Identify which cell holds the provided text, then report its (x, y) central coordinate. 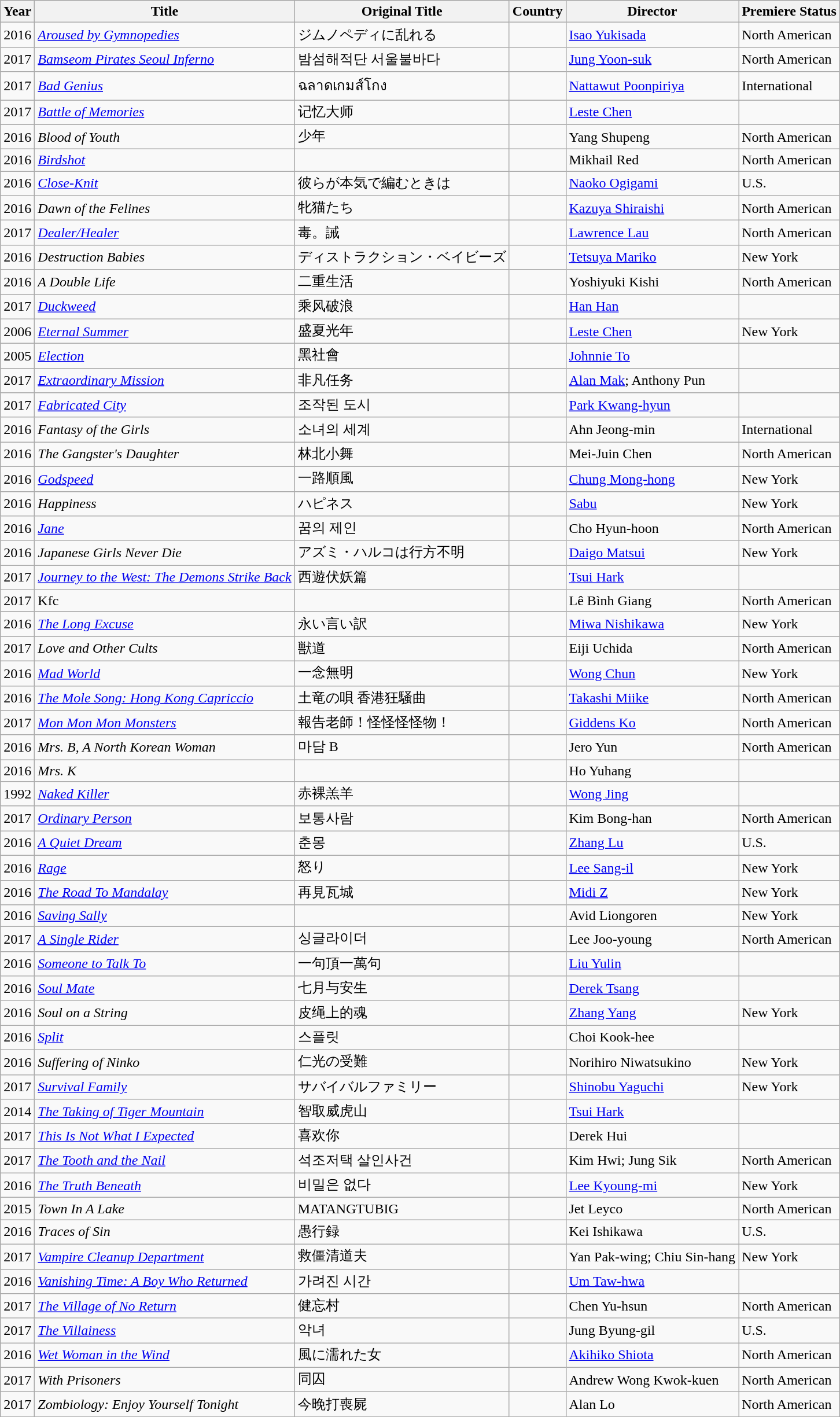
Kfc (164, 601)
Midi Z (653, 892)
Premiere Status (789, 12)
Fabricated City (164, 405)
Yoshiyuki Kishi (653, 282)
再見瓦城 (401, 892)
The Truth Beneath (164, 1185)
마담 B (401, 748)
스플릿 (401, 1038)
Happiness (164, 503)
With Prisoners (164, 1379)
Journey to the West: The Demons Strike Back (164, 577)
Choi Kook-hee (653, 1038)
This Is Not What I Expected (164, 1136)
喜欢你 (401, 1136)
Jung Yoon-suk (653, 59)
가려진 시간 (401, 1281)
악녀 (401, 1331)
2006 (17, 331)
Shinobu Yaguchi (653, 1087)
Zombiology: Enjoy Yourself Tonight (164, 1405)
Country (537, 12)
Um Taw-hwa (653, 1281)
健忘村 (401, 1306)
Vanishing Time: A Boy Who Returned (164, 1281)
Isao Yukisada (653, 35)
The Tooth and the Nail (164, 1161)
Suffering of Ninko (164, 1062)
Andrew Wong Kwok-kuen (653, 1379)
2014 (17, 1112)
Dawn of the Felines (164, 208)
Ho Yuhang (653, 771)
Mikhail Red (653, 160)
Sabu (653, 503)
今晚打喪屍 (401, 1405)
Jung Byung-gil (653, 1331)
Derek Tsang (653, 988)
Godspeed (164, 479)
Alan Lo (653, 1405)
The Villainess (164, 1331)
Kazuya Shiraishi (653, 208)
Han Han (653, 307)
Blood of Youth (164, 137)
Original Title (401, 12)
仁光の受難 (401, 1062)
싱글라이더 (401, 940)
Someone to Talk To (164, 964)
ハピネス (401, 503)
獣道 (401, 649)
Wet Woman in the Wind (164, 1355)
Naoko Ogigami (653, 184)
Daigo Matsui (653, 553)
Lê Bình Giang (653, 601)
Jane (164, 529)
Extraordinary Mission (164, 381)
Chung Mong-hong (653, 479)
2015 (17, 1209)
Miwa Nishikawa (653, 624)
一句頂一萬句 (401, 964)
Rage (164, 868)
乘风破浪 (401, 307)
アズミ・ハルコは行方不明 (401, 553)
Destruction Babies (164, 257)
A Double Life (164, 282)
赤裸羔羊 (401, 794)
Yan Pak-wing; Chiu Sin-hang (653, 1257)
七月与安生 (401, 988)
Lee Sang-il (653, 868)
Love and Other Cults (164, 649)
Naked Killer (164, 794)
Vampire Cleanup Department (164, 1257)
Wong Jing (653, 794)
The Mole Song: Hong Kong Capriccio (164, 698)
土竜の唄 香港狂騒曲 (401, 698)
记忆大师 (401, 112)
Norihiro Niwatsukino (653, 1062)
Yang Shupeng (653, 137)
꿈의 제인 (401, 529)
Town In A Lake (164, 1209)
The Village of No Return (164, 1306)
報告老師！怪怪怪怪物！ (401, 723)
一路順風 (401, 479)
Bad Genius (164, 86)
조작된 도시 (401, 405)
Mon Mon Mon Monsters (164, 723)
Zhang Yang (653, 1013)
Lee Kyoung-mi (653, 1185)
黑社會 (401, 356)
A Quiet Dream (164, 844)
Wong Chun (653, 673)
ฉลาดเกมส์โกง (401, 86)
Birdshot (164, 160)
Fantasy of the Girls (164, 429)
Lee Joo-young (653, 940)
Liu Yulin (653, 964)
A Single Rider (164, 940)
Lawrence Lau (653, 233)
ディストラクション・ベイビーズ (401, 257)
석조저택 살인사건 (401, 1161)
Traces of Sin (164, 1232)
Bamseom Pirates Seoul Inferno (164, 59)
少年 (401, 137)
Park Kwang-hyun (653, 405)
Close-Knit (164, 184)
Avid Liongoren (653, 916)
Director (653, 12)
Duckweed (164, 307)
춘몽 (401, 844)
Kei Ishikawa (653, 1232)
Aroused by Gymnopedies (164, 35)
Mrs. K (164, 771)
Zhang Lu (653, 844)
Survival Family (164, 1087)
밤섬해적단 서울불바다 (401, 59)
1992 (17, 794)
永い言い訳 (401, 624)
Mei-Juin Chen (653, 455)
智取威虎山 (401, 1112)
一念無明 (401, 673)
Japanese Girls Never Die (164, 553)
The Long Excuse (164, 624)
二重生活 (401, 282)
Ahn Jeong-min (653, 429)
盛夏光年 (401, 331)
Dealer/Healer (164, 233)
救僵清道夫 (401, 1257)
怒り (401, 868)
Mad World (164, 673)
Jet Leyco (653, 1209)
Saving Sally (164, 916)
Eiji Uchida (653, 649)
ジムノペディに乱れる (401, 35)
同囚 (401, 1379)
林北小舞 (401, 455)
비밀은 없다 (401, 1185)
Takashi Miike (653, 698)
Giddens Ko (653, 723)
皮绳上的魂 (401, 1013)
Split (164, 1038)
Nattawut Poonpiriya (653, 86)
Cho Hyun-hoon (653, 529)
The Gangster's Daughter (164, 455)
Tetsuya Mariko (653, 257)
Kim Hwi; Jung Sik (653, 1161)
Year (17, 12)
Kim Bong-han (653, 818)
Johnnie To (653, 356)
非凡任务 (401, 381)
愚行録 (401, 1232)
Derek Hui (653, 1136)
Alan Mak; Anthony Pun (653, 381)
Battle of Memories (164, 112)
Chen Yu-hsun (653, 1306)
Title (164, 12)
Ordinary Person (164, 818)
毒。誡 (401, 233)
西遊伏妖篇 (401, 577)
2005 (17, 356)
牝猫たち (401, 208)
Election (164, 356)
Soul on a String (164, 1013)
Soul Mate (164, 988)
Akihiko Shiota (653, 1355)
The Road To Mandalay (164, 892)
보통사람 (401, 818)
サバイバルファミリー (401, 1087)
소녀의 세계 (401, 429)
Jero Yun (653, 748)
彼らが本気で編むときは (401, 184)
Eternal Summer (164, 331)
MATANGTUBIG (401, 1209)
The Taking of Tiger Mountain (164, 1112)
風に濡れた女 (401, 1355)
Mrs. B, A North Korean Woman (164, 748)
